Determine the (X, Y) coordinate at the center of the cell enclosing the given text.  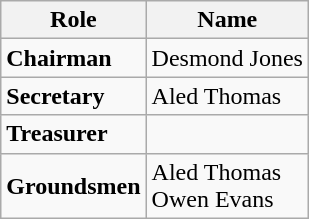
Name (227, 20)
Chairman (74, 58)
Groundsmen (74, 186)
Desmond Jones (227, 58)
Secretary (74, 96)
Aled Thomas Owen Evans (227, 186)
Role (74, 20)
Aled Thomas (227, 96)
Treasurer (74, 134)
